Return the [X, Y] coordinate for the center point of the cell that contains the specified text.  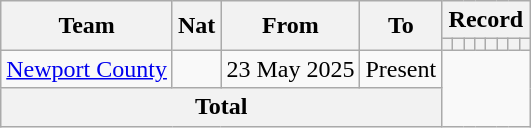
Record [486, 20]
Newport County [87, 69]
From [290, 26]
To [401, 26]
Total [222, 107]
23 May 2025 [290, 69]
Team [87, 26]
Nat [196, 26]
Present [401, 69]
